Provide the (X, Y) coordinate of the cell's center where the given text is located.  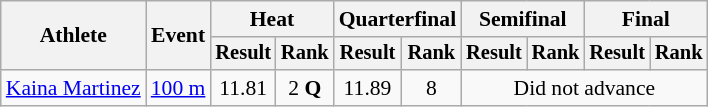
2 Q (305, 88)
11.81 (243, 88)
Athlete (74, 36)
11.89 (368, 88)
Semifinal (522, 19)
Heat (272, 19)
8 (431, 88)
100 m (178, 88)
Did not advance (584, 88)
Event (178, 36)
Final (646, 19)
Quarterfinal (398, 19)
Kaina Martinez (74, 88)
